Capture the cell that displays the provided text and extract its (X, Y) central coordinate. 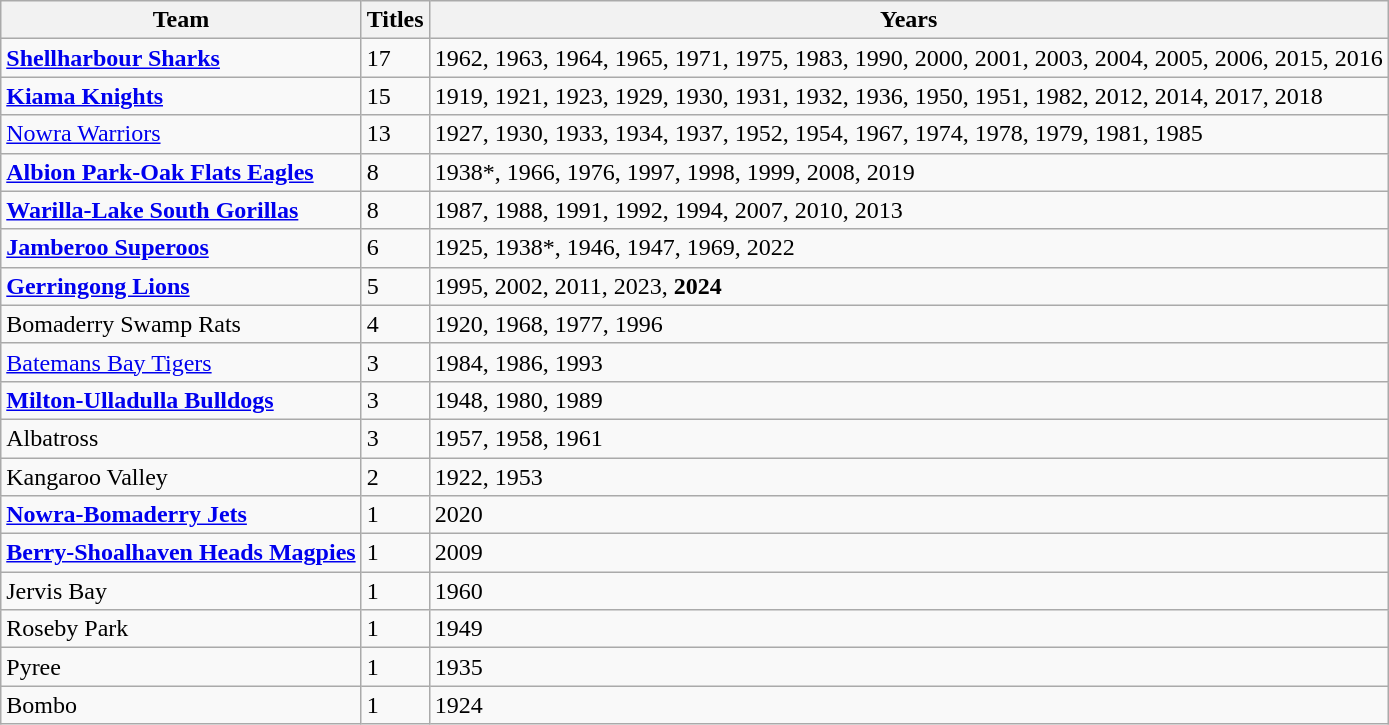
Bombo (181, 705)
1925, 1938*, 1946, 1947, 1969, 2022 (908, 248)
Team (181, 20)
Pyree (181, 667)
1924 (908, 705)
Bomaderry Swamp Rats (181, 324)
1995, 2002, 2011, 2023, 2024 (908, 286)
1987, 1988, 1991, 1992, 1994, 2007, 2010, 2013 (908, 210)
Nowra Warriors (181, 134)
Albion Park-Oak Flats Eagles (181, 172)
13 (395, 134)
1935 (908, 667)
Gerringong Lions (181, 286)
Milton-Ulladulla Bulldogs (181, 400)
1960 (908, 591)
Years (908, 20)
2020 (908, 515)
1919, 1921, 1923, 1929, 1930, 1931, 1932, 1936, 1950, 1951, 1982, 2012, 2014, 2017, 2018 (908, 96)
Berry-Shoalhaven Heads Magpies (181, 553)
Jamberoo Superoos (181, 248)
Kiama Knights (181, 96)
15 (395, 96)
Albatross (181, 438)
1948, 1980, 1989 (908, 400)
4 (395, 324)
1984, 1986, 1993 (908, 362)
1927, 1930, 1933, 1934, 1937, 1952, 1954, 1967, 1974, 1978, 1979, 1981, 1985 (908, 134)
Nowra-Bomaderry Jets (181, 515)
5 (395, 286)
Shellharbour Sharks (181, 58)
1938*, 1966, 1976, 1997, 1998, 1999, 2008, 2019 (908, 172)
1957, 1958, 1961 (908, 438)
1962, 1963, 1964, 1965, 1971, 1975, 1983, 1990, 2000, 2001, 2003, 2004, 2005, 2006, 2015, 2016 (908, 58)
6 (395, 248)
Kangaroo Valley (181, 477)
1922, 1953 (908, 477)
Jervis Bay (181, 591)
17 (395, 58)
Titles (395, 20)
Roseby Park (181, 629)
2 (395, 477)
1949 (908, 629)
2009 (908, 553)
Warilla-Lake South Gorillas (181, 210)
Batemans Bay Tigers (181, 362)
1920, 1968, 1977, 1996 (908, 324)
